From the cell containing the given text, extract its center point as (x, y) coordinate. 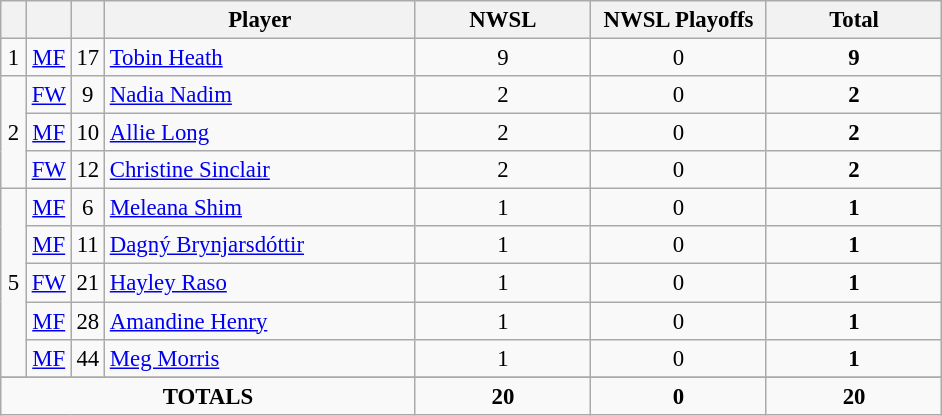
Allie Long (260, 133)
Meg Morris (260, 358)
Player (260, 20)
Dagný Brynjarsdóttir (260, 245)
Total (854, 20)
21 (88, 283)
5 (14, 283)
Hayley Raso (260, 283)
44 (88, 358)
Tobin Heath (260, 58)
Christine Sinclair (260, 170)
17 (88, 58)
10 (88, 133)
12 (88, 170)
11 (88, 245)
TOTALS (208, 396)
Meleana Shim (260, 208)
NWSL Playoffs (679, 20)
6 (88, 208)
Nadia Nadim (260, 95)
Amandine Henry (260, 321)
28 (88, 321)
NWSL (503, 20)
